Scan for the cell matching the given text and deliver its (X, Y) coordinate at center. 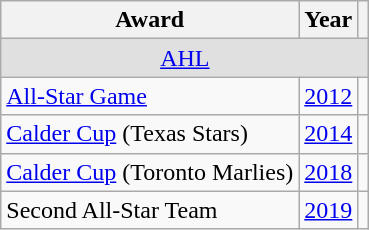
Award (150, 20)
2012 (328, 96)
Second All-Star Team (150, 210)
AHL (185, 58)
2019 (328, 210)
Year (328, 20)
Calder Cup (Toronto Marlies) (150, 172)
All-Star Game (150, 96)
Calder Cup (Texas Stars) (150, 134)
2018 (328, 172)
2014 (328, 134)
